Output the [X, Y] coordinate of the center of the cell containing the given text.  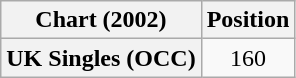
Chart (2002) [101, 20]
UK Singles (OCC) [101, 58]
Position [248, 20]
160 [248, 58]
